Determine the (x, y) coordinate at the center of the cell enclosing the given text.  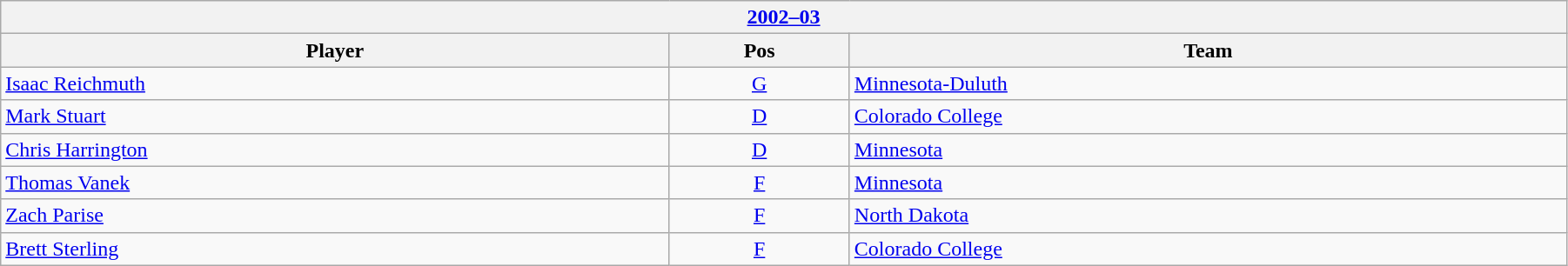
North Dakota (1208, 216)
Isaac Reichmuth (335, 83)
Chris Harrington (335, 150)
Thomas Vanek (335, 183)
Team (1208, 50)
Player (335, 50)
Minnesota-Duluth (1208, 83)
Brett Sterling (335, 249)
2002–03 (784, 17)
Pos (759, 50)
Mark Stuart (335, 116)
G (759, 83)
Zach Parise (335, 216)
